Identify which cell holds the provided text, then report its (x, y) central coordinate. 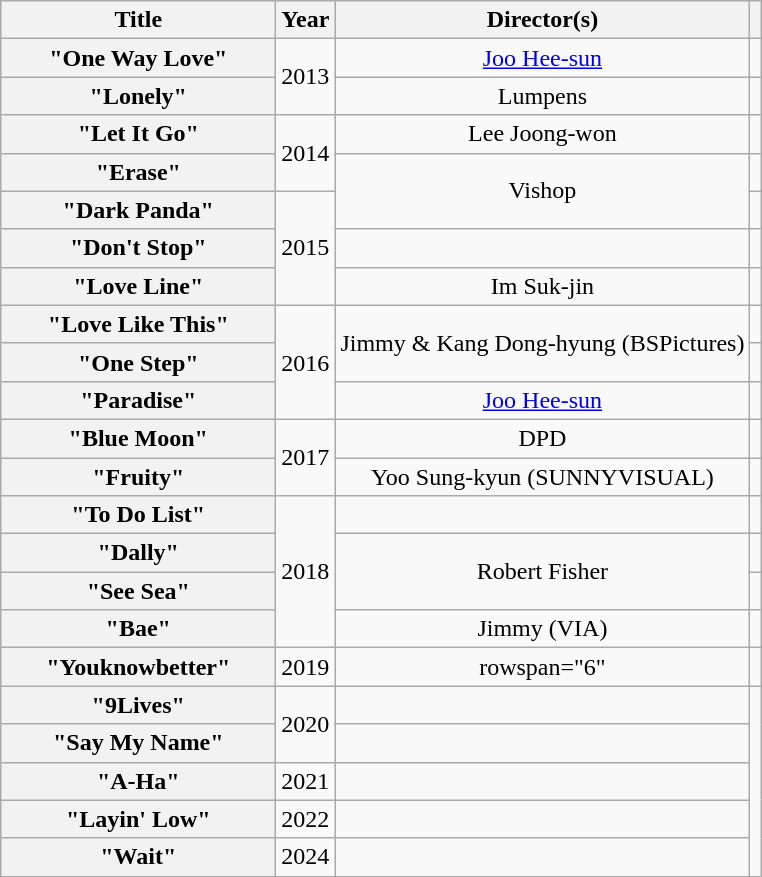
Yoo Sung-kyun (SUNNYVISUAL) (542, 477)
"Dally" (138, 553)
"One Way Love" (138, 58)
Jimmy (VIA) (542, 629)
"9Lives" (138, 705)
2017 (306, 457)
Title (138, 20)
Robert Fisher (542, 572)
Lumpens (542, 96)
"Don't Stop" (138, 248)
Jimmy & Kang Dong-hyung (BSPictures) (542, 343)
"Youknowbetter" (138, 667)
"Wait" (138, 857)
"Let It Go" (138, 134)
2018 (306, 572)
DPD (542, 438)
"Dark Panda" (138, 210)
"Love Line" (138, 286)
"To Do List" (138, 515)
"Fruity" (138, 477)
"A-Ha" (138, 781)
rowspan="6" (542, 667)
Director(s) (542, 20)
"Love Like This" (138, 324)
"Paradise" (138, 400)
2021 (306, 781)
"See Sea" (138, 591)
"Lonely" (138, 96)
2024 (306, 857)
"Bae" (138, 629)
2015 (306, 248)
"One Step" (138, 362)
2020 (306, 724)
"Erase" (138, 172)
2022 (306, 819)
2019 (306, 667)
2016 (306, 362)
Lee Joong-won (542, 134)
Year (306, 20)
2013 (306, 77)
"Say My Name" (138, 743)
"Layin' Low" (138, 819)
2014 (306, 153)
Vishop (542, 191)
Im Suk-jin (542, 286)
"Blue Moon" (138, 438)
